Identify which cell holds the provided text, then report its (X, Y) central coordinate. 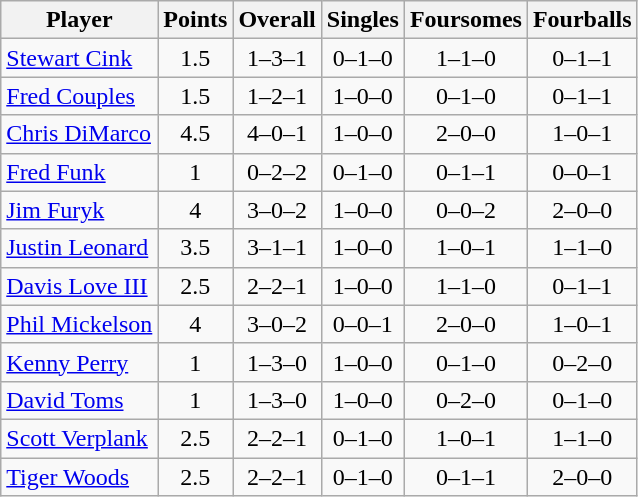
Player (80, 20)
3.5 (196, 248)
Fourballs (582, 20)
Chris DiMarco (80, 134)
Overall (277, 20)
0–2–2 (277, 172)
Kenny Perry (80, 362)
4–0–1 (277, 134)
Phil Mickelson (80, 324)
David Toms (80, 400)
Jim Furyk (80, 210)
Fred Couples (80, 96)
Scott Verplank (80, 438)
Singles (362, 20)
Points (196, 20)
4.5 (196, 134)
Justin Leonard (80, 248)
0–0–2 (466, 210)
Davis Love III (80, 286)
Stewart Cink (80, 58)
3–1–1 (277, 248)
1–2–1 (277, 96)
Tiger Woods (80, 477)
Fred Funk (80, 172)
1–3–1 (277, 58)
Foursomes (466, 20)
